From the cell containing the given text, extract its center point as [x, y] coordinate. 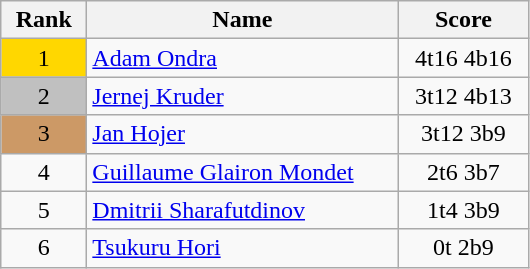
Dmitrii Sharafutdinov [242, 210]
Tsukuru Hori [242, 248]
Jan Hojer [242, 134]
0t 2b9 [464, 248]
Adam Ondra [242, 58]
5 [44, 210]
3 [44, 134]
3t12 3b9 [464, 134]
Rank [44, 20]
Score [464, 20]
2 [44, 96]
4 [44, 172]
1 [44, 58]
3t12 4b13 [464, 96]
Guillaume Glairon Mondet [242, 172]
Jernej Kruder [242, 96]
4t16 4b16 [464, 58]
1t4 3b9 [464, 210]
6 [44, 248]
2t6 3b7 [464, 172]
Name [242, 20]
